Detect which cell encompasses the target text, then output its [x, y] center coordinate. 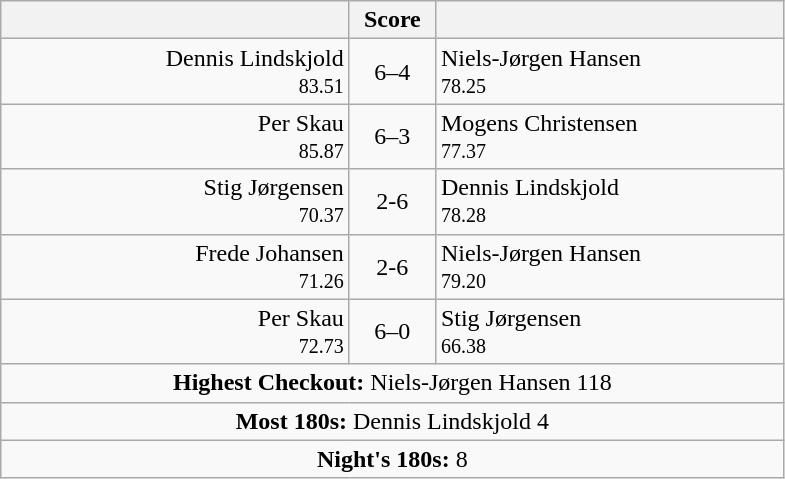
6–3 [392, 136]
Per Skau 72.73 [176, 332]
Dennis Lindskjold83.51 [176, 72]
6–0 [392, 332]
Niels-Jørgen Hansen79.20 [610, 266]
Stig Jørgensen 70.37 [176, 202]
Dennis Lindskjold 78.28 [610, 202]
Niels-Jørgen Hansen78.25 [610, 72]
Stig Jørgensen 66.38 [610, 332]
6–4 [392, 72]
Night's 180s: 8 [392, 459]
Most 180s: Dennis Lindskjold 4 [392, 421]
Mogens Christensen 77.37 [610, 136]
Per Skau 85.87 [176, 136]
Highest Checkout: Niels-Jørgen Hansen 118 [392, 383]
Frede Johansen 71.26 [176, 266]
Score [392, 20]
